Detect which cell encompasses the target text, then output its [x, y] center coordinate. 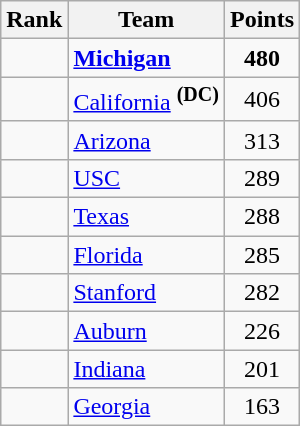
288 [262, 217]
Team [146, 20]
Auburn [146, 331]
Michigan [146, 58]
313 [262, 140]
Texas [146, 217]
480 [262, 58]
Stanford [146, 293]
289 [262, 178]
Arizona [146, 140]
163 [262, 407]
Georgia [146, 407]
406 [262, 100]
Rank [34, 20]
282 [262, 293]
285 [262, 255]
USC [146, 178]
California (DC) [146, 100]
226 [262, 331]
Florida [146, 255]
201 [262, 369]
Indiana [146, 369]
Points [262, 20]
